Return (x, y) of the center of cell containing provided text 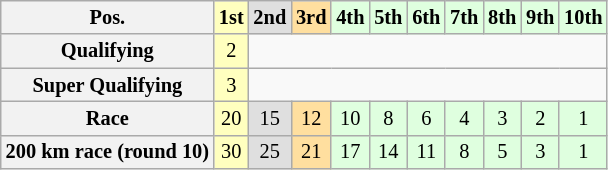
6 (426, 118)
17 (350, 152)
Super Qualifying (108, 85)
7th (464, 17)
14 (388, 152)
5th (388, 17)
8th (502, 17)
30 (232, 152)
20 (232, 118)
12 (311, 118)
Qualifying (108, 51)
11 (426, 152)
9th (540, 17)
10th (583, 17)
10 (350, 118)
3rd (311, 17)
15 (270, 118)
1st (232, 17)
6th (426, 17)
5 (502, 152)
21 (311, 152)
2nd (270, 17)
Pos. (108, 17)
25 (270, 152)
200 km race (round 10) (108, 152)
4 (464, 118)
Race (108, 118)
4th (350, 17)
